Scan for the cell matching the given text and deliver its (x, y) coordinate at center. 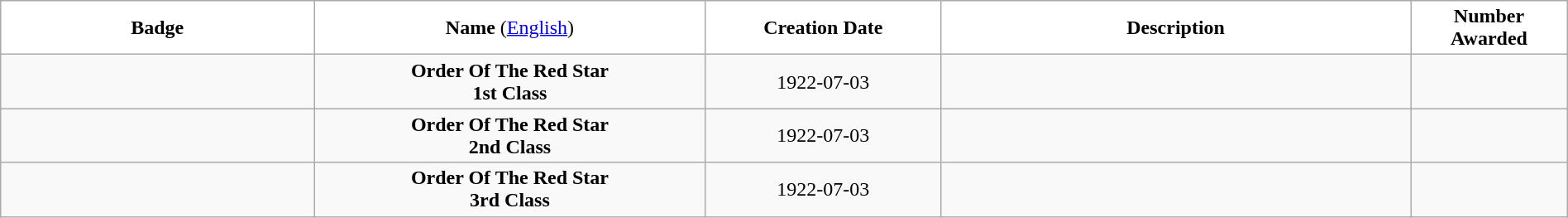
Badge (157, 28)
Creation Date (823, 28)
Order Of The Red Star2nd Class (510, 136)
Name (English) (510, 28)
Order Of The Red Star3rd Class (510, 189)
Description (1175, 28)
Number Awarded (1489, 28)
Order Of The Red Star1st Class (510, 81)
